Provide the (x, y) coordinate of the cell's center where the given text is located.  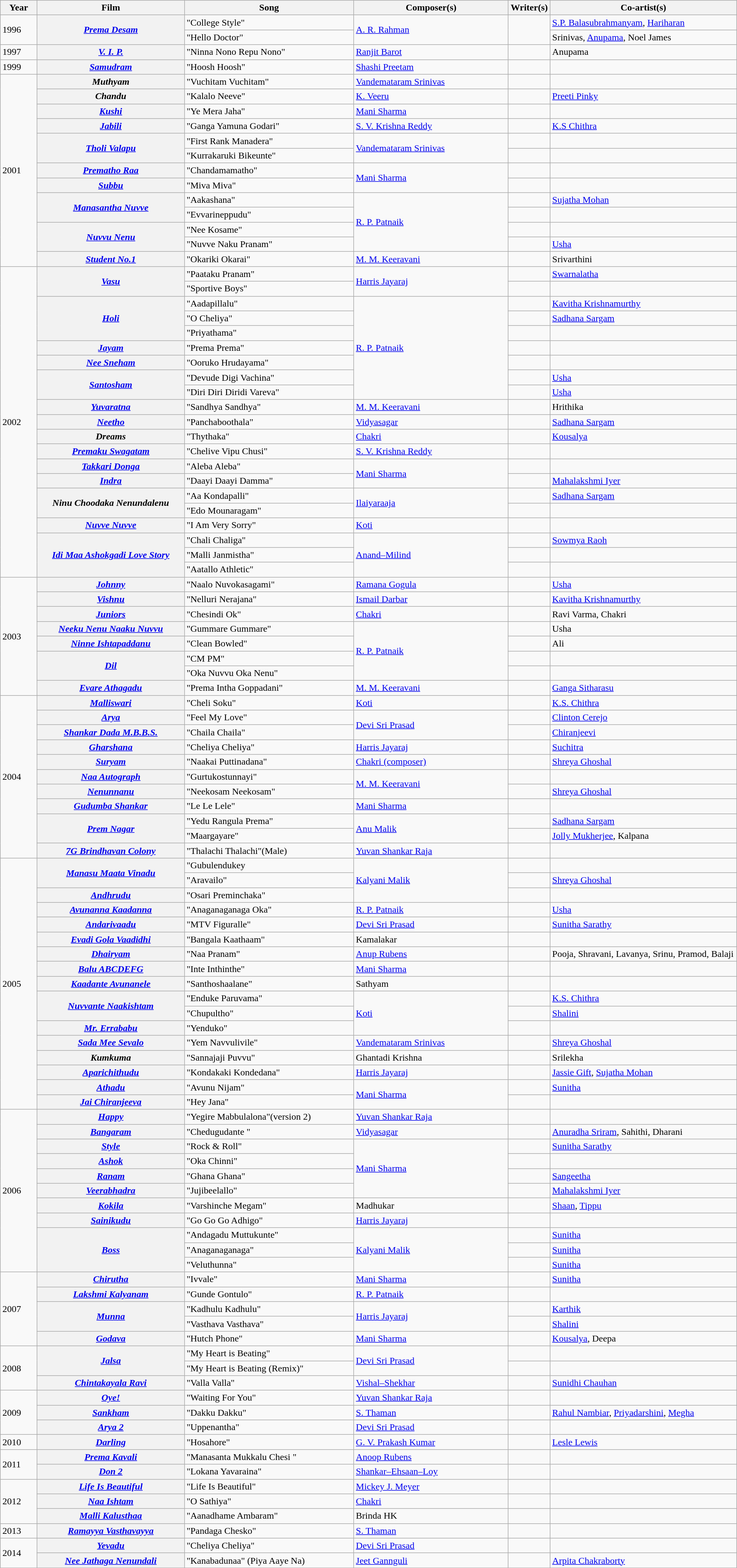
Ranam (110, 1176)
"Devude Digi Vachina" (269, 377)
Naa Ishtam (110, 1501)
"Cheli Soku" (269, 703)
Muthyam (110, 82)
Andhrudu (110, 895)
Balu ABCDEFG (110, 969)
Ismail Darbar (431, 599)
Andarivaadu (110, 925)
"Go Go Go Adhigo" (269, 1220)
"Oka Nuvvu Oka Nenu" (269, 673)
"Ghana Ghana" (269, 1176)
"Kanabadunaa" (Piya Aaye Na) (269, 1560)
Jeet Gannguli (431, 1560)
"Sportive Boys" (269, 289)
"Dakku Dakku" (269, 1413)
"College Style" (269, 23)
2002 (19, 422)
Don 2 (110, 1472)
Gharshana (110, 747)
"Ooruko Hrudayama" (269, 362)
Kumkuma (110, 1058)
"My Heart is Beating" (269, 1353)
Kousalya, Deepa (643, 1338)
"Anaganaganaga" (269, 1250)
"Paataku Pranam" (269, 274)
"Manasanta Mukkalu Chesi " (269, 1457)
"Thythaka" (269, 437)
Chakri (composer) (431, 762)
"Chali Chaliga" (269, 540)
Srivarthini (643, 259)
Takkari Donga (110, 466)
"Kurrakaruki Bikeunte" (269, 155)
"O Sathiya" (269, 1501)
Nee Jathaga Nenundali (110, 1560)
"Oka Chinni" (269, 1161)
Naa Autograph (110, 777)
"Panchaboothala" (269, 422)
Jai Chiranjeeva (110, 1102)
"Chandamamatho" (269, 170)
Jabili (110, 126)
Dhairyam (110, 954)
"Hutch Phone" (269, 1338)
"First Rank Manadera" (269, 141)
Vishnu (110, 599)
Arpita Chakraborty (643, 1560)
1996 (19, 30)
Mr. Errababu (110, 1028)
Sujatha Mohan (643, 200)
Co-artist(s) (643, 8)
Sada Mee Sevalo (110, 1043)
Clinton Cerejo (643, 718)
"Gunde Gontulo" (269, 1294)
Ilaiyaraaja (431, 503)
"Rock & Roll" (269, 1146)
Happy (110, 1117)
"MTV Figuralle" (269, 925)
Swarnalatha (643, 274)
Srilekha (643, 1058)
"Daayi Daayi Damma" (269, 481)
2001 (19, 170)
Gudumba Shankar (110, 806)
Oye! (110, 1398)
"Jujibeelallo" (269, 1191)
Karthik (643, 1309)
"Vasthava Vasthava" (269, 1324)
1999 (19, 67)
"Yenduko" (269, 1028)
Munna (110, 1316)
Athadu (110, 1087)
"Nuvve Naku Pranam" (269, 244)
"Andagadu Muttukunte" (269, 1235)
"Neekosam Neekosam" (269, 791)
Anupama (643, 52)
2014 (19, 1553)
7G Brindhavan Colony (110, 850)
2009 (19, 1413)
Malliswari (110, 703)
Life Is Beautiful (110, 1486)
Jolly Mukherjee, Kalpana (643, 836)
Student No.1 (110, 259)
"Avunu Nijam" (269, 1087)
"Ninna Nono Repu Nono" (269, 52)
2007 (19, 1309)
Ramana Gogula (431, 584)
Holi (110, 318)
Nee Sneham (110, 362)
Dil (110, 666)
"I Am Very Sorry" (269, 525)
"Evvarineppudu" (269, 215)
"Ganga Yamuna Godari" (269, 126)
Writer(s) (529, 8)
"Sannajaji Puvvu" (269, 1058)
Chiranjeevi (643, 732)
Madhukar (431, 1206)
2005 (19, 984)
"Veluthunna" (269, 1265)
"Le Le Lele" (269, 806)
"My Heart is Beating (Remix)" (269, 1368)
"Chelive Vipu Chusi" (269, 451)
Godava (110, 1338)
Nuvve Nuvve (110, 525)
K. Veeru (431, 96)
Suchitra (643, 747)
Ranjit Barot (431, 52)
Indra (110, 481)
"Yegire Mabbulalona"(version 2) (269, 1117)
Santosham (110, 385)
Aparichithudu (110, 1072)
Avunanna Kaadanna (110, 910)
"Hoosh Hoosh" (269, 67)
Hrithika (643, 407)
Mickey J. Meyer (431, 1486)
Darling (110, 1442)
"Ye Mera Jaha" (269, 111)
"Vuchitam Vuchitam" (269, 82)
Song (269, 8)
Johnny (110, 584)
"Ivvale" (269, 1279)
"Clean Bowled" (269, 643)
Anu Malik (431, 828)
"Hello Doctor" (269, 37)
"Aleba Aleba" (269, 466)
"Life Is Beautiful" (269, 1486)
"Malli Janmistha" (269, 555)
Anoop Rubens (431, 1457)
Neeku Nenu Naaku Nuvvu (110, 629)
"Yedu Rangula Prema" (269, 821)
2004 (19, 777)
"Chaila Chaila" (269, 732)
Arya 2 (110, 1427)
Idi Maa Ashokgadi Love Story (110, 555)
Ravi Varma, Chakri (643, 614)
Shankar–Ehsaan–Loy (431, 1472)
"Chupultho" (269, 1013)
"Aa Kondapalli" (269, 496)
Year (19, 8)
"Hosahore" (269, 1442)
Suryam (110, 762)
"Miva Miva" (269, 185)
Vishal–Shekhar (431, 1383)
Manasu Maata Vinadu (110, 873)
"Gummare Gummare" (269, 629)
G. V. Prakash Kumar (431, 1442)
Boss (110, 1250)
Composer(s) (431, 8)
Lakshmi Kalyanam (110, 1294)
Shankar Dada M.B.B.S. (110, 732)
Chandu (110, 96)
"Osari Preminchaka" (269, 895)
Preeti Pinky (643, 96)
Samudram (110, 67)
Chirutha (110, 1279)
Jalsa (110, 1361)
"Priyathama" (269, 333)
"Santhoshaalane" (269, 984)
Style (110, 1146)
Kousalya (643, 437)
2011 (19, 1464)
Anup Rubens (431, 954)
Anand–Milind (431, 555)
Shaan, Tippu (643, 1206)
Evare Athagadu (110, 688)
2008 (19, 1368)
Nuvvante Naakishtam (110, 1006)
Ninne Ishtapaddanu (110, 643)
Pooja, Shravani, Lavanya, Srinu, Pramod, Balaji (643, 954)
Yuvaratna (110, 407)
"Inte Inthinthe" (269, 969)
"Chesindi Ok" (269, 614)
Jassie Gift, Sujatha Mohan (643, 1072)
"Gurtukostunnayi" (269, 777)
Evadi Gola Vaadidhi (110, 939)
K.S Chithra (643, 126)
"Enduke Paruvama" (269, 998)
"Aadapillalu" (269, 303)
Tholi Valapu (110, 148)
Vasu (110, 281)
"Feel My Love" (269, 718)
Subbu (110, 185)
"Diri Diri Diridi Vareva" (269, 392)
"Prema Intha Goppadani" (269, 688)
Ramayya Vasthavayya (110, 1531)
Chintakayala Ravi (110, 1383)
Film (110, 8)
V. I. P. (110, 52)
"Aravailo" (269, 880)
S.P. Balasubrahmanyam, Hariharan (643, 23)
"Thalachi Thalachi"(Male) (269, 850)
"Hey Jana" (269, 1102)
Sainikudu (110, 1220)
Sathyam (431, 984)
Neetho (110, 422)
"Sandhya Sandhya" (269, 407)
Prema Desam (110, 30)
"Valla Valla" (269, 1383)
Shashi Preetam (431, 67)
Prematho Raa (110, 170)
"Chedugudante " (269, 1132)
Ashok (110, 1161)
Kokila (110, 1206)
Jayam (110, 348)
Sangeetha (643, 1176)
"Pandaga Chesko" (269, 1531)
1997 (19, 52)
Rahul Nambiar, Priyadarshini, Megha (643, 1413)
Bangaram (110, 1132)
"Okariki Okarai" (269, 259)
"CM PM" (269, 659)
2013 (19, 1531)
Dreams (110, 437)
"Varshinche Megam" (269, 1206)
Brinda HK (431, 1516)
2003 (19, 636)
"Aakashana" (269, 200)
Lesle Lewis (643, 1442)
Arya (110, 718)
Manasantha Nuvve (110, 207)
Sankham (110, 1413)
Nuvvu Nenu (110, 237)
Sunidhi Chauhan (643, 1383)
"Naakai Puttinadana" (269, 762)
2012 (19, 1501)
"Naalo Nuvokasagami" (269, 584)
"Waiting For You" (269, 1398)
Prema Kavali (110, 1457)
Prem Nagar (110, 828)
Ninu Choodaka Nenundalenu (110, 503)
"Kadhulu Kadhulu" (269, 1309)
"Uppenantha" (269, 1427)
"Nelluri Nerajana" (269, 599)
Veerabhadra (110, 1191)
Sowmya Raoh (643, 540)
"Bangala Kaathaam" (269, 939)
Yevadu (110, 1545)
"Kondakaki Kondedana" (269, 1072)
2006 (19, 1190)
Premaku Swagatam (110, 451)
"Edo Mounaragam" (269, 510)
"Anaganaganaga Oka" (269, 910)
Nenunnanu (110, 791)
A. R. Rahman (431, 30)
Anuradha Sriram, Sahithi, Dharani (643, 1132)
2010 (19, 1442)
"Gubulendukey (269, 865)
Kushi (110, 111)
Ali (643, 643)
"Aanadhame Ambaram" (269, 1516)
"O Cheliya" (269, 318)
"Aatallo Athletic" (269, 570)
"Naa Pranam" (269, 954)
"Lokana Yavaraina" (269, 1472)
Malli Kalusthaa (110, 1516)
"Maargayare" (269, 836)
Ganga Sitharasu (643, 688)
Srinivas, Anupama, Noel James (643, 37)
Juniors (110, 614)
Kamalakar (431, 939)
Kaadante Avunanele (110, 984)
"Nee Kosame" (269, 230)
"Prema Prema" (269, 348)
"Yem Navvulivile" (269, 1043)
"Kalalo Neeve" (269, 96)
Ghantadi Krishna (431, 1058)
